Find where the given text appears and provide that cell's center as [x, y] coordinate. 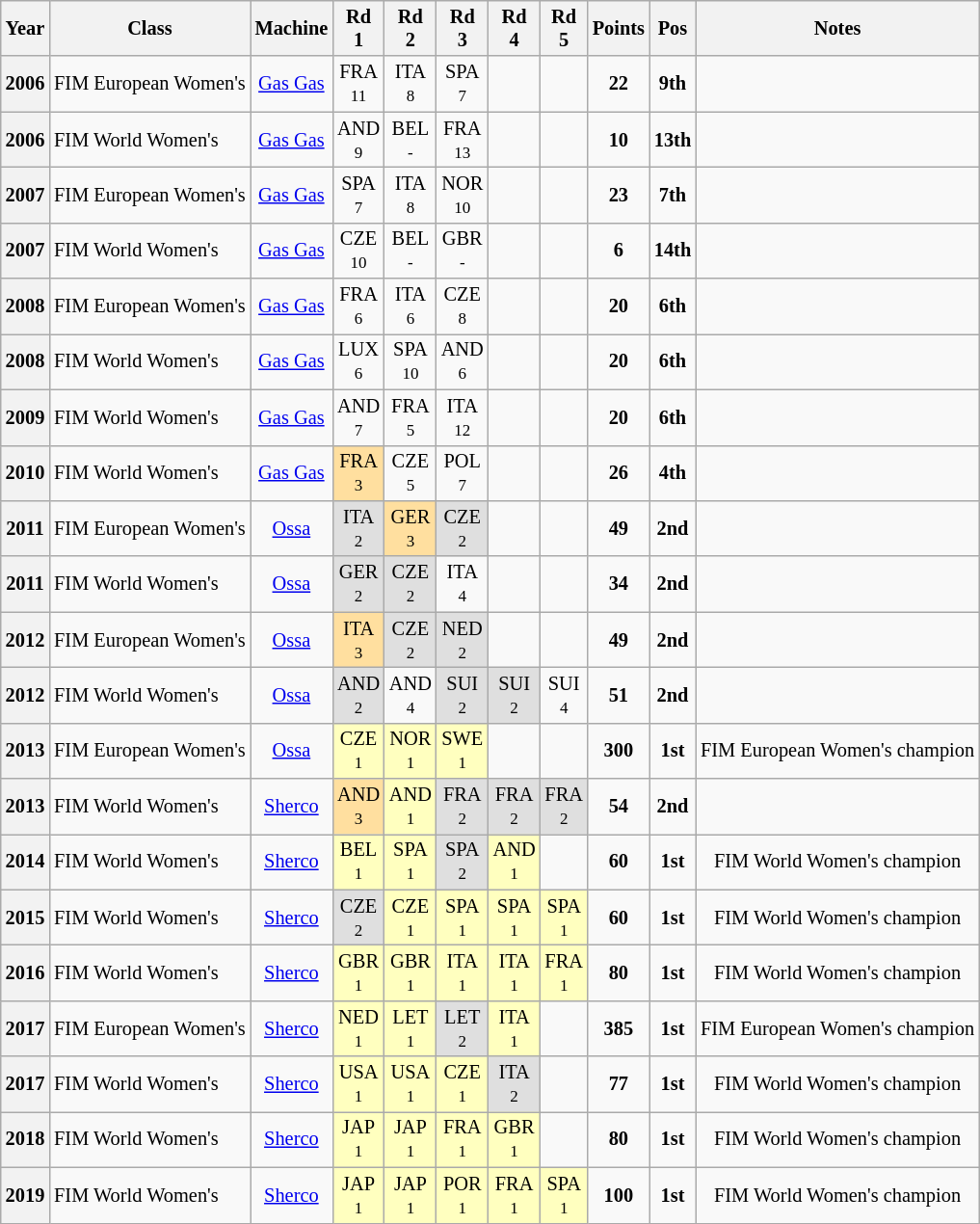
54 [619, 807]
Rd4 [515, 28]
NOR10 [463, 195]
AND6 [463, 361]
13th [673, 140]
ITA6 [411, 306]
77 [619, 1084]
Rd2 [411, 28]
ITA4 [463, 584]
2009 [25, 417]
AND7 [358, 417]
FRA3 [358, 473]
26 [619, 473]
LET1 [411, 1028]
NOR1 [411, 751]
300 [619, 751]
AND9 [358, 140]
CZE5 [411, 473]
2016 [25, 972]
2015 [25, 918]
Rd3 [463, 28]
GER3 [411, 528]
FRA6 [358, 306]
GBR- [463, 251]
Class [149, 28]
SWE1 [463, 751]
ITA12 [463, 417]
2010 [25, 473]
2018 [25, 1139]
AND3 [358, 807]
ITA3 [358, 640]
FRA5 [411, 417]
Pos [673, 28]
2019 [25, 1195]
7th [673, 195]
CZE8 [463, 306]
BEL1 [358, 862]
GER2 [358, 584]
6 [619, 251]
Rd1 [358, 28]
FRA13 [463, 140]
Notes [837, 28]
10 [619, 140]
POR1 [463, 1195]
FRA11 [358, 84]
9th [673, 84]
SPA10 [411, 361]
SUI4 [563, 695]
23 [619, 195]
CZE10 [358, 251]
NED2 [463, 640]
Machine [292, 28]
Points [619, 28]
22 [619, 84]
100 [619, 1195]
POL7 [463, 473]
LUX6 [358, 361]
Rd5 [563, 28]
Year [25, 28]
NED1 [358, 1028]
LET2 [463, 1028]
34 [619, 584]
AND2 [358, 695]
14th [673, 251]
2014 [25, 862]
51 [619, 695]
4th [673, 473]
SPA2 [463, 862]
385 [619, 1028]
AND4 [411, 695]
